Output the (x, y) coordinate of the center of the cell containing the given text.  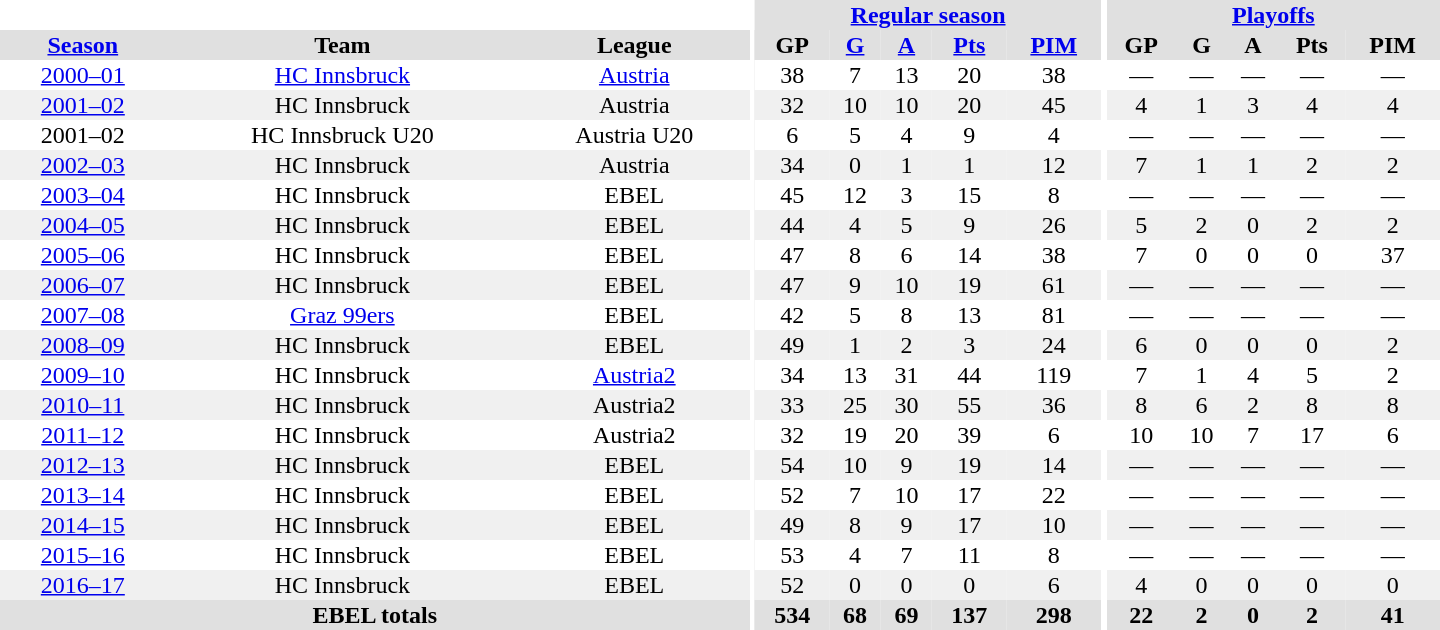
42 (792, 315)
41 (1392, 615)
68 (854, 615)
55 (969, 405)
36 (1054, 405)
534 (792, 615)
2008–09 (83, 345)
2005–06 (83, 255)
24 (1054, 345)
Austria U20 (634, 135)
30 (906, 405)
2003–04 (83, 195)
2007–08 (83, 315)
37 (1392, 255)
26 (1054, 225)
33 (792, 405)
2006–07 (83, 285)
2010–11 (83, 405)
2011–12 (83, 435)
53 (792, 555)
2000–01 (83, 75)
2014–15 (83, 525)
League (634, 45)
2004–05 (83, 225)
119 (1054, 375)
39 (969, 435)
2002–03 (83, 165)
31 (906, 375)
54 (792, 465)
137 (969, 615)
Team (342, 45)
81 (1054, 315)
Season (83, 45)
2015–16 (83, 555)
2016–17 (83, 585)
2009–10 (83, 375)
69 (906, 615)
298 (1054, 615)
Graz 99ers (342, 315)
Playoffs (1274, 15)
61 (1054, 285)
HC Innsbruck U20 (342, 135)
2012–13 (83, 465)
15 (969, 195)
2013–14 (83, 495)
11 (969, 555)
25 (854, 405)
EBEL totals (374, 615)
Regular season (928, 15)
